For the text-containing cell, return its midpoint in (x, y) coordinate format. 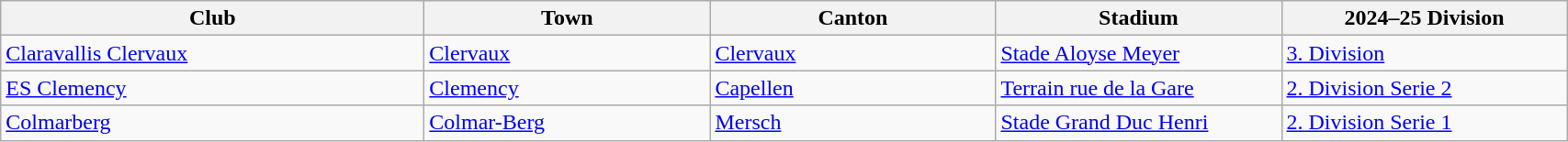
Club (213, 18)
Terrain rue de la Gare (1139, 88)
Capellen (852, 88)
Canton (852, 18)
Clemency (568, 88)
Claravallis Clervaux (213, 53)
3. Division (1424, 53)
Colmarberg (213, 123)
2024–25 Division (1424, 18)
Stadium (1139, 18)
Mersch (852, 123)
Town (568, 18)
Colmar-Berg (568, 123)
Stade Aloyse Meyer (1139, 53)
Stade Grand Duc Henri (1139, 123)
2. Division Serie 2 (1424, 88)
ES Clemency (213, 88)
2. Division Serie 1 (1424, 123)
